Identify which cell holds the provided text, then report its (X, Y) central coordinate. 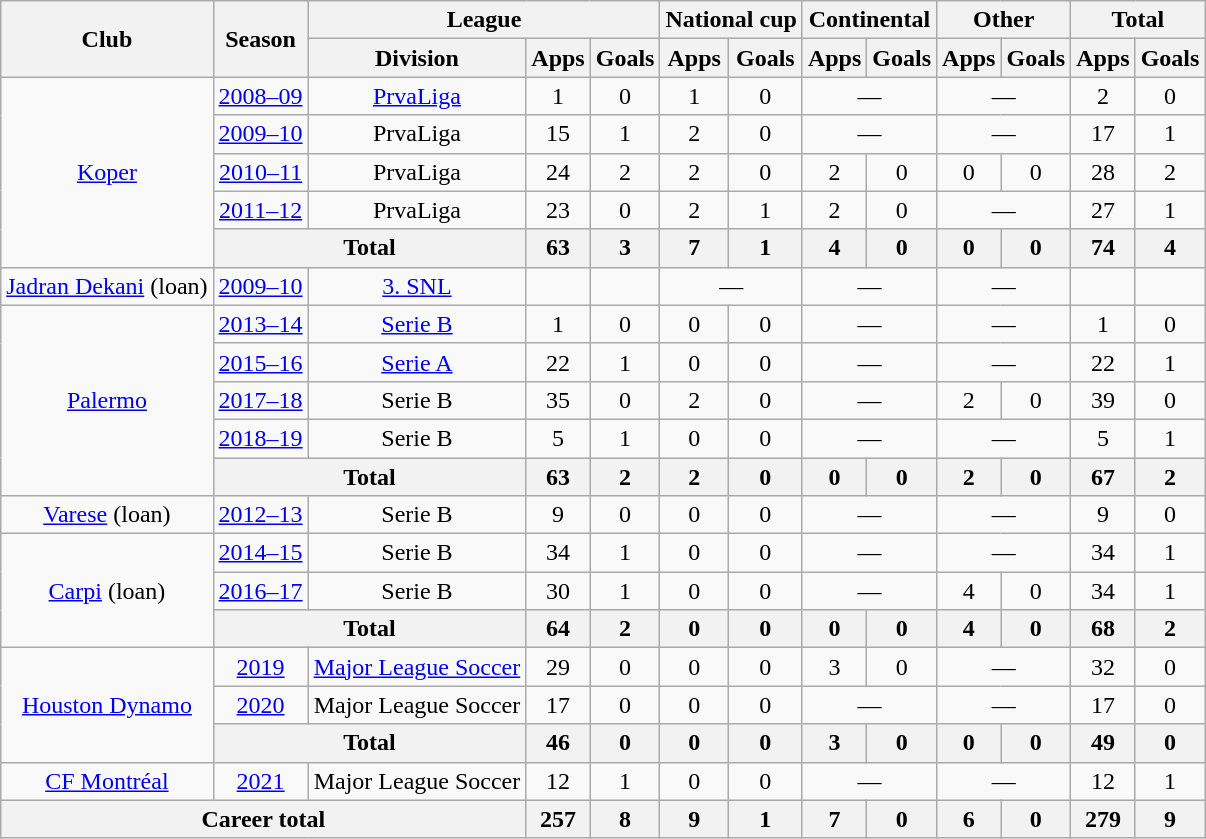
2021 (260, 781)
67 (1103, 477)
49 (1103, 743)
2019 (260, 667)
32 (1103, 667)
Club (107, 39)
64 (558, 629)
2008–09 (260, 96)
24 (558, 172)
257 (558, 819)
Season (260, 39)
30 (558, 591)
74 (1103, 248)
27 (1103, 210)
2017–18 (260, 400)
2020 (260, 705)
279 (1103, 819)
2010–11 (260, 172)
3. SNL (417, 286)
Serie A (417, 362)
Palermo (107, 400)
2012–13 (260, 515)
CF Montréal (107, 781)
2013–14 (260, 324)
39 (1103, 400)
46 (558, 743)
Koper (107, 172)
Other (1004, 20)
National cup (731, 20)
Varese (loan) (107, 515)
Houston Dynamo (107, 705)
Division (417, 58)
2016–17 (260, 591)
Continental (869, 20)
68 (1103, 629)
2011–12 (260, 210)
Carpi (loan) (107, 591)
Career total (264, 819)
35 (558, 400)
League (484, 20)
8 (625, 819)
28 (1103, 172)
2014–15 (260, 553)
2018–19 (260, 438)
2015–16 (260, 362)
15 (558, 134)
Jadran Dekani (loan) (107, 286)
6 (969, 819)
23 (558, 210)
29 (558, 667)
